Return the (X, Y) coordinate for the center point of the cell that contains the specified text.  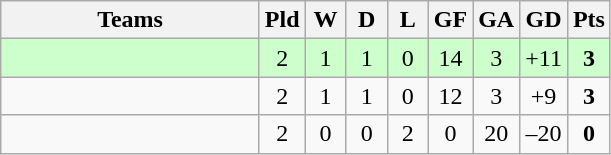
+11 (544, 58)
Pld (282, 20)
14 (450, 58)
+9 (544, 96)
GF (450, 20)
GD (544, 20)
Pts (588, 20)
20 (496, 134)
L (408, 20)
Teams (130, 20)
–20 (544, 134)
12 (450, 96)
W (326, 20)
GA (496, 20)
D (366, 20)
